Provide the (X, Y) coordinate of the cell's center where the given text is located.  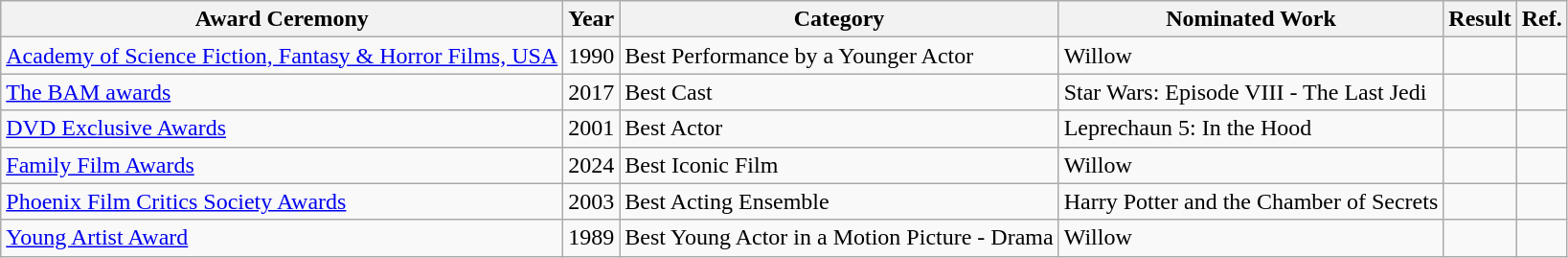
1989 (592, 238)
1990 (592, 56)
2001 (592, 129)
The BAM awards (282, 92)
2024 (592, 165)
Family Film Awards (282, 165)
Nominated Work (1251, 19)
Young Artist Award (282, 238)
Ref. (1542, 19)
Best Actor (839, 129)
Best Young Actor in a Motion Picture - Drama (839, 238)
Phoenix Film Critics Society Awards (282, 201)
Academy of Science Fiction, Fantasy & Horror Films, USA (282, 56)
Best Iconic Film (839, 165)
Best Acting Ensemble (839, 201)
Harry Potter and the Chamber of Secrets (1251, 201)
Leprechaun 5: In the Hood (1251, 129)
2017 (592, 92)
Best Performance by a Younger Actor (839, 56)
Star Wars: Episode VIII - The Last Jedi (1251, 92)
DVD Exclusive Awards (282, 129)
Year (592, 19)
Result (1480, 19)
Category (839, 19)
Best Cast (839, 92)
Award Ceremony (282, 19)
2003 (592, 201)
